Capture the cell that displays the provided text and extract its [X, Y] central coordinate. 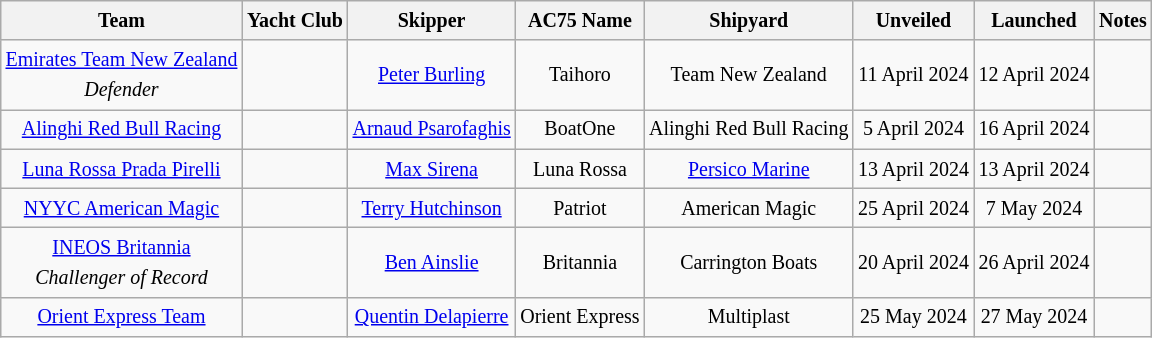
American Magic [748, 208]
Ben Ainslie [432, 262]
Britannia [580, 262]
Quentin Delapierre [432, 318]
Team New Zealand [748, 76]
Team [122, 20]
20 April 2024 [914, 262]
25 May 2024 [914, 318]
Terry Hutchinson [432, 208]
Patriot [580, 208]
Peter Burling [432, 76]
Luna Rossa [580, 168]
AC75 Name [580, 20]
Orient Express [580, 318]
7 May 2024 [1034, 208]
Carrington Boats [748, 262]
Persico Marine [748, 168]
Luna Rossa Prada Pirelli [122, 168]
27 May 2024 [1034, 318]
Notes [1122, 20]
Shipyard [748, 20]
26 April 2024 [1034, 262]
NYYC American Magic [122, 208]
Skipper [432, 20]
Arnaud Psarofaghis [432, 130]
Yacht Club [295, 20]
Max Sirena [432, 168]
BoatOne [580, 130]
Unveiled [914, 20]
Launched [1034, 20]
5 April 2024 [914, 130]
Multiplast [748, 318]
16 April 2024 [1034, 130]
11 April 2024 [914, 76]
12 April 2024 [1034, 76]
Emirates Team New ZealandDefender [122, 76]
INEOS BritanniaChallenger of Record [122, 262]
25 April 2024 [914, 208]
Taihoro [580, 76]
Orient Express Team [122, 318]
